Output the [x, y] coordinate of the center of the cell containing the given text.  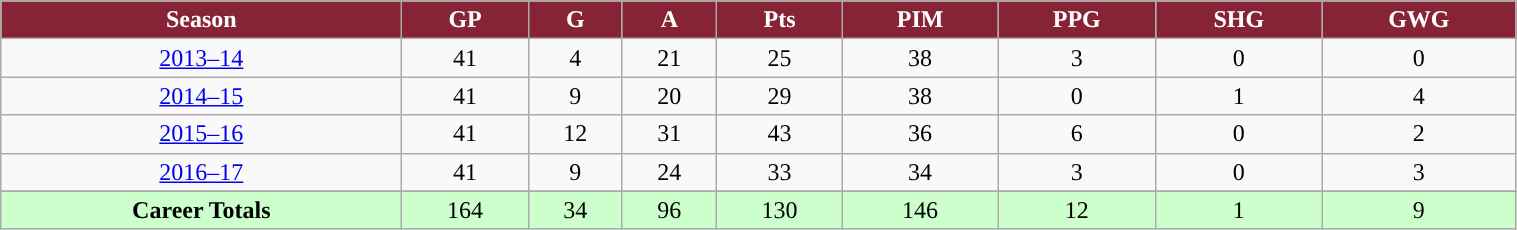
164 [465, 210]
Career Totals [202, 210]
A [669, 20]
2013–14 [202, 58]
24 [669, 172]
33 [779, 172]
G [575, 20]
29 [779, 96]
31 [669, 134]
SHG [1239, 20]
96 [669, 210]
2014–15 [202, 96]
21 [669, 58]
6 [1077, 134]
PIM [920, 20]
GP [465, 20]
PPG [1077, 20]
2016–17 [202, 172]
GWG [1419, 20]
146 [920, 210]
25 [779, 58]
43 [779, 134]
20 [669, 96]
36 [920, 134]
Pts [779, 20]
130 [779, 210]
2 [1419, 134]
Season [202, 20]
2015–16 [202, 134]
